Capture the cell that displays the provided text and extract its [x, y] central coordinate. 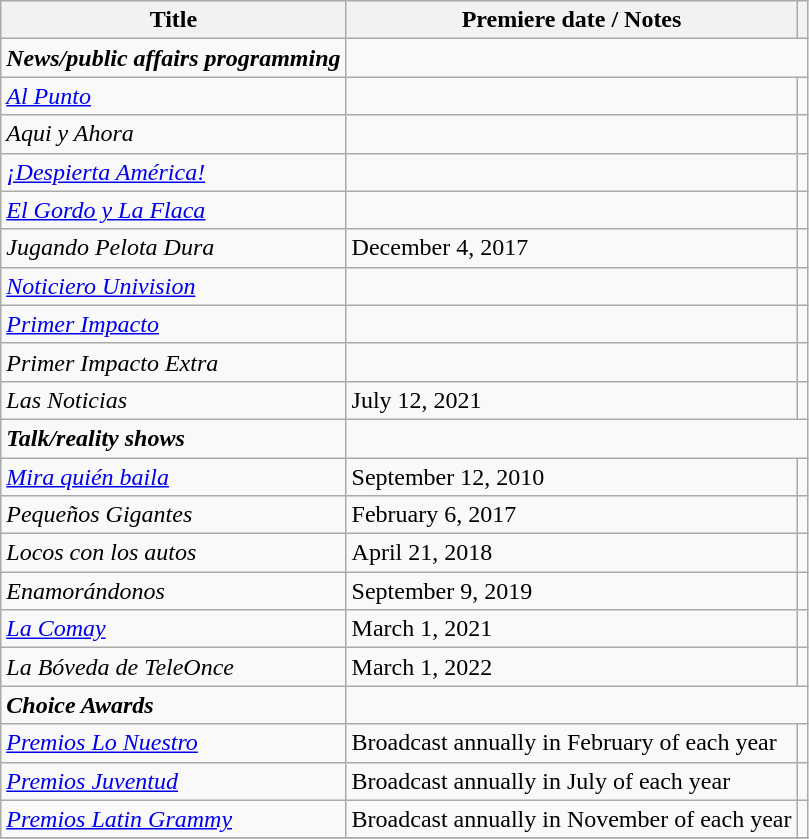
Enamorándonos [174, 591]
La Bóveda de TeleOnce [174, 667]
Al Punto [174, 96]
News/public affairs programming [174, 58]
¡Despierta América! [174, 172]
March 1, 2021 [572, 629]
Las Noticias [174, 400]
La Comay [174, 629]
September 9, 2019 [572, 591]
February 6, 2017 [572, 515]
Premios Latin Grammy [174, 819]
Talk/reality shows [174, 438]
Title [174, 20]
Primer Impacto Extra [174, 362]
Choice Awards [174, 705]
December 4, 2017 [572, 248]
Premiere date / Notes [572, 20]
El Gordo y La Flaca [174, 210]
Aqui y Ahora [174, 134]
Premios Juventud [174, 781]
Broadcast annually in February of each year [572, 743]
Locos con los autos [174, 553]
Broadcast annually in July of each year [572, 781]
Mira quién baila [174, 477]
July 12, 2021 [572, 400]
Primer Impacto [174, 324]
Pequeños Gigantes [174, 515]
Noticiero Univision [174, 286]
March 1, 2022 [572, 667]
September 12, 2010 [572, 477]
Premios Lo Nuestro [174, 743]
Jugando Pelota Dura [174, 248]
Broadcast annually in November of each year [572, 819]
April 21, 2018 [572, 553]
